Find where the given text appears and provide that cell's center as (X, Y) coordinate. 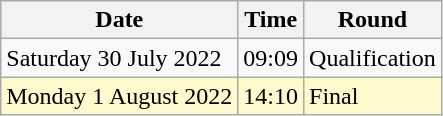
14:10 (271, 96)
Date (120, 20)
09:09 (271, 58)
Time (271, 20)
Final (373, 96)
Round (373, 20)
Monday 1 August 2022 (120, 96)
Saturday 30 July 2022 (120, 58)
Qualification (373, 58)
